From the cell containing the given text, extract its center point as (x, y) coordinate. 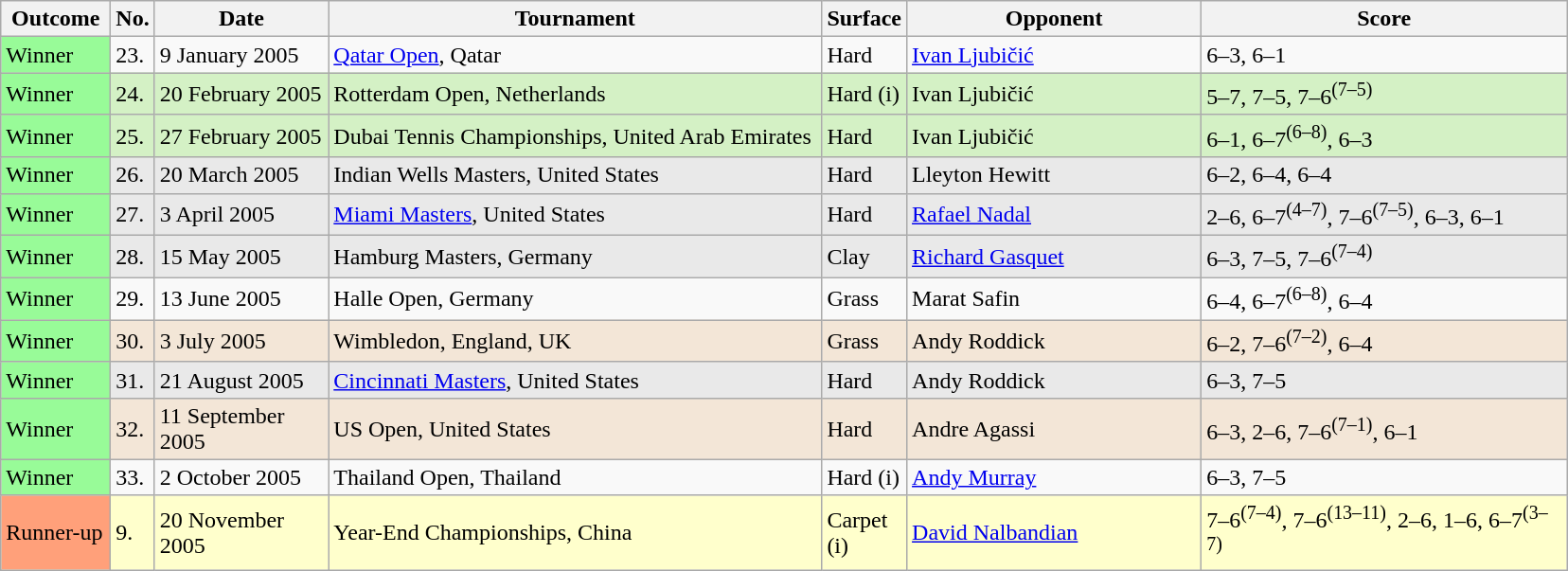
Rotterdam Open, Netherlands (576, 95)
11 September 2005 (241, 428)
No. (133, 19)
Miami Masters, United States (576, 214)
3 July 2005 (241, 341)
6–2, 6–4, 6–4 (1384, 175)
6–3, 6–1 (1384, 55)
6–2, 7–6(7–2), 6–4 (1384, 341)
20 March 2005 (241, 175)
Indian Wells Masters, United States (576, 175)
2–6, 6–7(4–7), 7–6(7–5), 6–3, 6–1 (1384, 214)
Halle Open, Germany (576, 299)
28. (133, 258)
31. (133, 380)
6–3, 2–6, 7–6(7–1), 6–1 (1384, 428)
5–7, 7–5, 7–6(7–5) (1384, 95)
7–6(7–4), 7–6(13–11), 2–6, 1–6, 6–7(3–7) (1384, 532)
15 May 2005 (241, 258)
Carpet (i) (864, 532)
3 April 2005 (241, 214)
David Nalbandian (1055, 532)
Qatar Open, Qatar (576, 55)
Dubai Tennis Championships, United Arab Emirates (576, 136)
Wimbledon, England, UK (576, 341)
9. (133, 532)
Date (241, 19)
23. (133, 55)
24. (133, 95)
2 October 2005 (241, 477)
6–4, 6–7(6–8), 6–4 (1384, 299)
Lleyton Hewitt (1055, 175)
21 August 2005 (241, 380)
Rafael Nadal (1055, 214)
Marat Safin (1055, 299)
33. (133, 477)
27 February 2005 (241, 136)
Thailand Open, Thailand (576, 477)
Surface (864, 19)
Score (1384, 19)
29. (133, 299)
Runner-up (56, 532)
Andy Murray (1055, 477)
Outcome (56, 19)
26. (133, 175)
9 January 2005 (241, 55)
20 February 2005 (241, 95)
US Open, United States (576, 428)
6–3, 7–5, 7–6(7–4) (1384, 258)
20 November 2005 (241, 532)
Cincinnati Masters, United States (576, 380)
Year-End Championships, China (576, 532)
Clay (864, 258)
Opponent (1055, 19)
Richard Gasquet (1055, 258)
Andre Agassi (1055, 428)
13 June 2005 (241, 299)
6–1, 6–7(6–8), 6–3 (1384, 136)
27. (133, 214)
25. (133, 136)
Tournament (576, 19)
32. (133, 428)
Hamburg Masters, Germany (576, 258)
30. (133, 341)
